Return the [x, y] coordinate for the center point of the cell that contains the specified text.  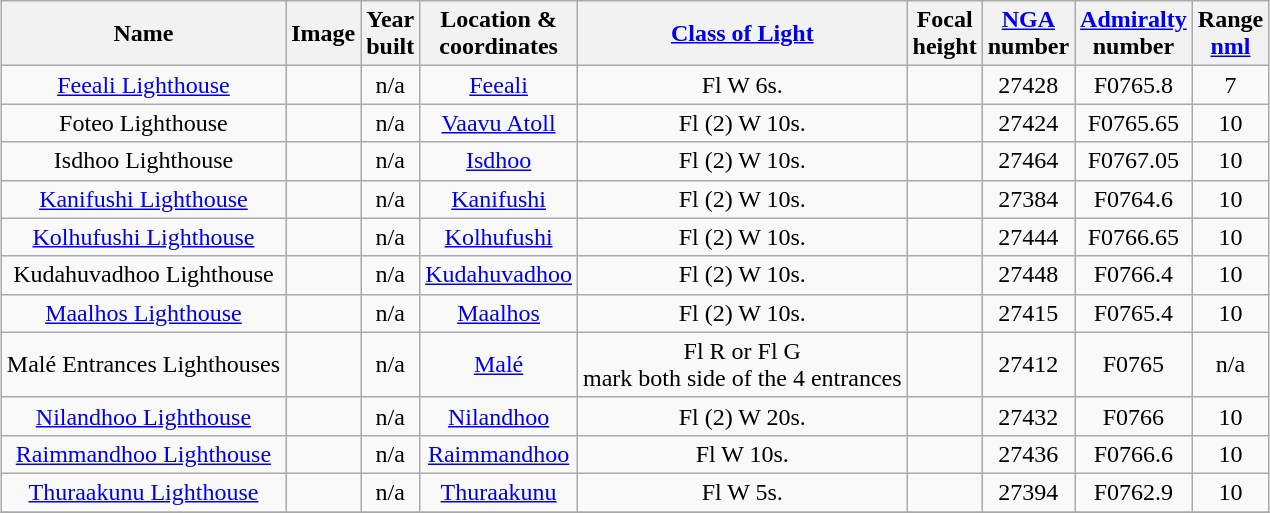
Fl W 6s. [742, 85]
27444 [1028, 237]
F0765 [1134, 364]
F0762.9 [1134, 492]
Maalhos [499, 313]
NGAnumber [1028, 34]
F0765.4 [1134, 313]
27384 [1028, 199]
Kanifushi [499, 199]
27436 [1028, 454]
Raimmandhoo Lighthouse [143, 454]
Rangenml [1230, 34]
Fl (2) W 20s. [742, 416]
Admiraltynumber [1134, 34]
Class of Light [742, 34]
27448 [1028, 275]
27424 [1028, 123]
Kudahuvadhoo [499, 275]
Fl W 10s. [742, 454]
Isdhoo Lighthouse [143, 161]
F0766.6 [1134, 454]
F0766 [1134, 416]
Location & coordinates [499, 34]
F0767.05 [1134, 161]
Feeali Lighthouse [143, 85]
Raimmandhoo [499, 454]
Name [143, 34]
Vaavu Atoll [499, 123]
Image [324, 34]
Fl W 5s. [742, 492]
F0766.4 [1134, 275]
Nilandhoo [499, 416]
Focalheight [944, 34]
Maalhos Lighthouse [143, 313]
Kolhufushi Lighthouse [143, 237]
Nilandhoo Lighthouse [143, 416]
F0766.65 [1134, 237]
Isdhoo [499, 161]
Feeali [499, 85]
Fl R or Fl G mark both side of the 4 entrances [742, 364]
27415 [1028, 313]
27464 [1028, 161]
Malé [499, 364]
27394 [1028, 492]
Kolhufushi [499, 237]
Yearbuilt [390, 34]
7 [1230, 85]
F0765.65 [1134, 123]
Kudahuvadhoo Lighthouse [143, 275]
F0764.6 [1134, 199]
27432 [1028, 416]
27428 [1028, 85]
27412 [1028, 364]
Malé Entrances Lighthouses [143, 364]
Kanifushi Lighthouse [143, 199]
Thuraakunu [499, 492]
Thuraakunu Lighthouse [143, 492]
Foteo Lighthouse [143, 123]
F0765.8 [1134, 85]
